Search for the cell housing the specified text and yield its [x, y] center coordinate. 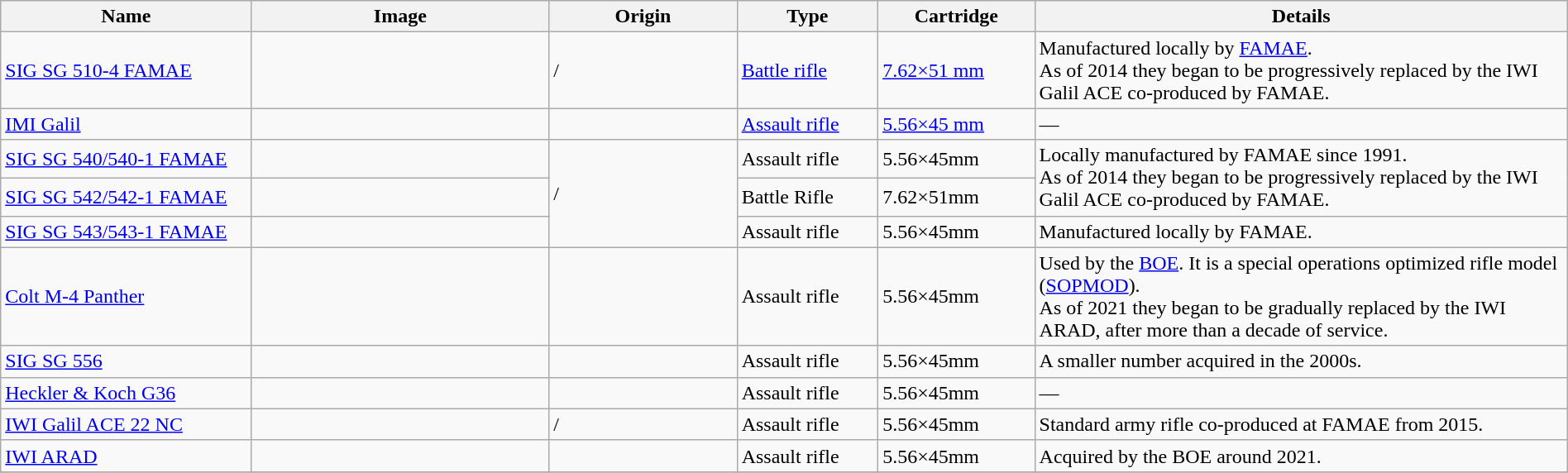
5.56×45 mm [956, 124]
Origin [643, 17]
Acquired by the BOE around 2021. [1301, 456]
IMI Galil [126, 124]
Type [807, 17]
A smaller number acquired in the 2000s. [1301, 361]
Battle rifle [807, 70]
Details [1301, 17]
SIG SG 556 [126, 361]
SIG SG 540/540-1 FAMAE [126, 159]
IWI ARAD [126, 456]
Colt M-4 Panther [126, 296]
SIG SG 542/542-1 FAMAE [126, 197]
Heckler & Koch G36 [126, 393]
SIG SG 543/543-1 FAMAE [126, 232]
Manufactured locally by FAMAE.As of 2014 they began to be progressively replaced by the IWI Galil ACE co-produced by FAMAE. [1301, 70]
SIG SG 510-4 FAMAE [126, 70]
Manufactured locally by FAMAE. [1301, 232]
IWI Galil ACE 22 NC [126, 424]
Name [126, 17]
Image [400, 17]
Standard army rifle co-produced at FAMAE from 2015. [1301, 424]
Cartridge [956, 17]
7.62×51mm [956, 197]
7.62×51 mm [956, 70]
Battle Rifle [807, 197]
Locally manufactured by FAMAE since 1991.As of 2014 they began to be progressively replaced by the IWI Galil ACE co-produced by FAMAE. [1301, 178]
